Extract the (X, Y) coordinate from the center of the cell holding the provided text.  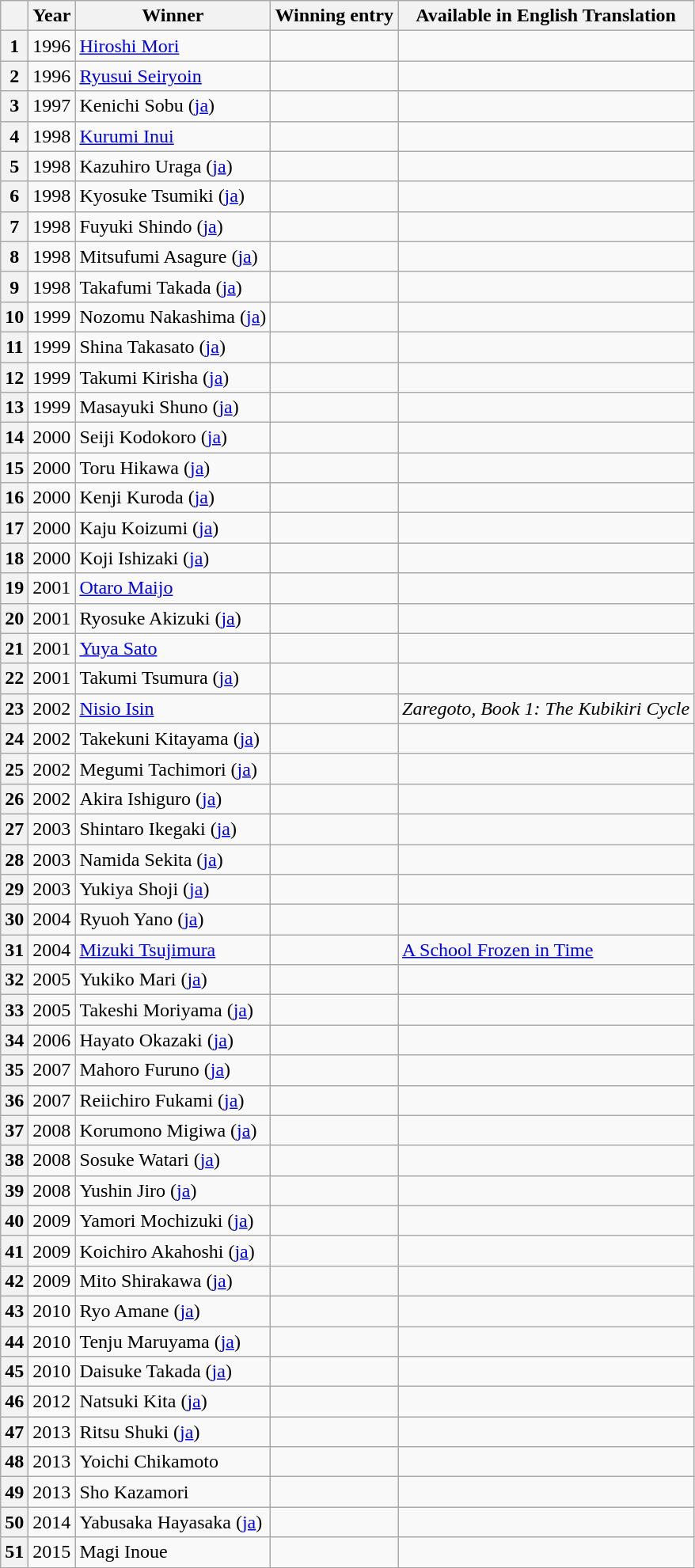
Reiichiro Fukami (ja) (173, 1100)
Magi Inoue (173, 1552)
Otaro Maijo (173, 588)
32 (14, 980)
Ryo Amane (ja) (173, 1311)
38 (14, 1160)
Akira Ishiguro (ja) (173, 799)
15 (14, 468)
Yushin Jiro (ja) (173, 1190)
Seiji Kodokoro (ja) (173, 438)
Yuya Sato (173, 648)
27 (14, 829)
22 (14, 678)
16 (14, 498)
Koji Ishizaki (ja) (173, 558)
Sho Kazamori (173, 1492)
Sosuke Watari (ja) (173, 1160)
17 (14, 528)
49 (14, 1492)
Daisuke Takada (ja) (173, 1372)
48 (14, 1462)
Nisio Isin (173, 708)
Kenji Kuroda (ja) (173, 498)
Kyosuke Tsumiki (ja) (173, 196)
7 (14, 226)
44 (14, 1342)
47 (14, 1432)
Ryuoh Yano (ja) (173, 920)
Masayuki Shuno (ja) (173, 408)
45 (14, 1372)
Winner (173, 16)
Takekuni Kitayama (ja) (173, 738)
2 (14, 76)
Yukiko Mari (ja) (173, 980)
13 (14, 408)
Available in English Translation (546, 16)
11 (14, 347)
Mito Shirakawa (ja) (173, 1281)
8 (14, 256)
34 (14, 1040)
30 (14, 920)
41 (14, 1251)
28 (14, 859)
36 (14, 1100)
10 (14, 317)
5 (14, 166)
Shina Takasato (ja) (173, 347)
9 (14, 287)
29 (14, 890)
Takafumi Takada (ja) (173, 287)
Mahoro Furuno (ja) (173, 1070)
6 (14, 196)
25 (14, 769)
Korumono Migiwa (ja) (173, 1130)
Yoichi Chikamoto (173, 1462)
Namida Sekita (ja) (173, 859)
1997 (52, 106)
37 (14, 1130)
A School Frozen in Time (546, 950)
Yabusaka Hayasaka (ja) (173, 1522)
Megumi Tachimori (ja) (173, 769)
Winning entry (334, 16)
31 (14, 950)
2012 (52, 1402)
1 (14, 46)
2014 (52, 1522)
3 (14, 106)
23 (14, 708)
26 (14, 799)
Kaju Koizumi (ja) (173, 528)
12 (14, 378)
39 (14, 1190)
Toru Hikawa (ja) (173, 468)
Fuyuki Shindo (ja) (173, 226)
21 (14, 648)
Mitsufumi Asagure (ja) (173, 256)
Yukiya Shoji (ja) (173, 890)
20 (14, 618)
Natsuki Kita (ja) (173, 1402)
19 (14, 588)
33 (14, 1010)
42 (14, 1281)
43 (14, 1311)
Shintaro Ikegaki (ja) (173, 829)
Kurumi Inui (173, 136)
Ryusui Seiryoin (173, 76)
Nozomu Nakashima (ja) (173, 317)
Year (52, 16)
4 (14, 136)
51 (14, 1552)
14 (14, 438)
2006 (52, 1040)
35 (14, 1070)
Yamori Mochizuki (ja) (173, 1221)
Zaregoto, Book 1: The Kubikiri Cycle (546, 708)
Hiroshi Mori (173, 46)
50 (14, 1522)
18 (14, 558)
46 (14, 1402)
Ritsu Shuki (ja) (173, 1432)
Ryosuke Akizuki (ja) (173, 618)
Mizuki Tsujimura (173, 950)
Kenichi Sobu (ja) (173, 106)
Takeshi Moriyama (ja) (173, 1010)
40 (14, 1221)
Takumi Kirisha (ja) (173, 378)
Hayato Okazaki (ja) (173, 1040)
Takumi Tsumura (ja) (173, 678)
Tenju Maruyama (ja) (173, 1342)
2015 (52, 1552)
Koichiro Akahoshi (ja) (173, 1251)
Kazuhiro Uraga (ja) (173, 166)
24 (14, 738)
